Identify which cell holds the provided text, then report its (X, Y) central coordinate. 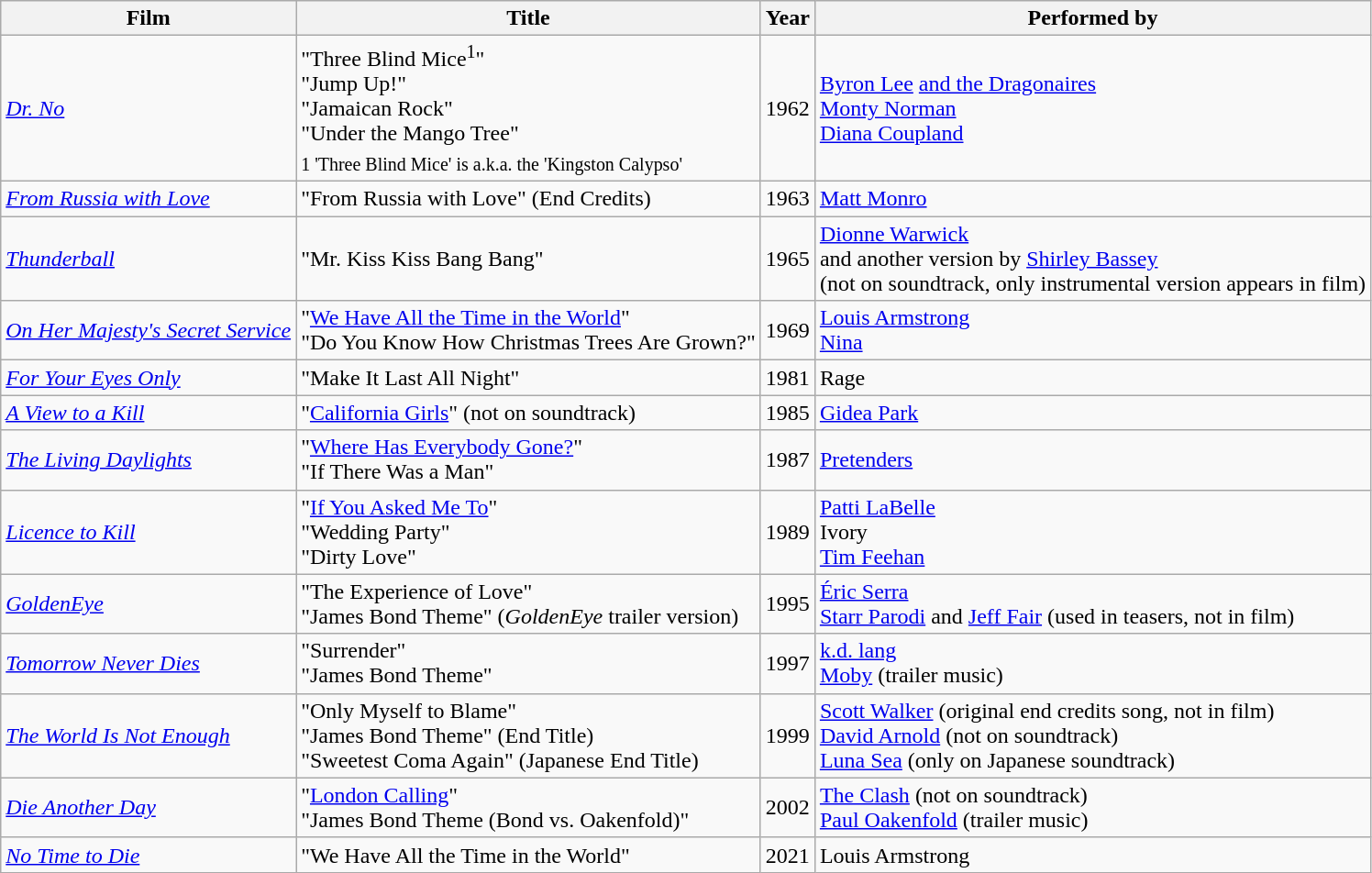
1962 (787, 108)
The Clash (not on soundtrack)Paul Oakenfold (trailer music) (1092, 807)
On Her Majesty's Secret Service (149, 330)
Film (149, 18)
Matt Monro (1092, 199)
"Make It Last All Night" (528, 378)
1999 (787, 735)
"If You Asked Me To""Wedding Party""Dirty Love" (528, 532)
Dionne Warwickand another version by Shirley Bassey(not on soundtrack, only instrumental version appears in film) (1092, 259)
1995 (787, 603)
No Time to Die (149, 855)
1981 (787, 378)
"The Experience of Love""James Bond Theme" (GoldenEye trailer version) (528, 603)
"Three Blind Mice1" "Jump Up!" "Jamaican Rock" "Under the Mango Tree"1 'Three Blind Mice' is a.k.a. the 'Kingston Calypso' (528, 108)
"Surrender""James Bond Theme" (528, 664)
1985 (787, 413)
Patti LaBelleIvoryTim Feehan (1092, 532)
Louis Armstrong (1092, 855)
"Where Has Everybody Gone?" "If There Was a Man" (528, 460)
"Mr. Kiss Kiss Bang Bang" (528, 259)
Thunderball (149, 259)
Dr. No (149, 108)
Tomorrow Never Dies (149, 664)
Louis Armstrong Nina (1092, 330)
Gidea Park (1092, 413)
Performed by (1092, 18)
1997 (787, 664)
Éric SerraStarr Parodi and Jeff Fair (used in teasers, not in film) (1092, 603)
1987 (787, 460)
The Living Daylights (149, 460)
1965 (787, 259)
Die Another Day (149, 807)
Licence to Kill (149, 532)
2021 (787, 855)
"From Russia with Love" (End Credits) (528, 199)
Year (787, 18)
Scott Walker (original end credits song, not in film)David Arnold (not on soundtrack)Luna Sea (only on Japanese soundtrack) (1092, 735)
2002 (787, 807)
"Only Myself to Blame""James Bond Theme" (End Title)"Sweetest Coma Again" (Japanese End Title) (528, 735)
"We Have All the Time in the World" (528, 855)
The World Is Not Enough (149, 735)
For Your Eyes Only (149, 378)
1963 (787, 199)
Title (528, 18)
"We Have All the Time in the World" "Do You Know How Christmas Trees Are Grown?" (528, 330)
Byron Lee and the Dragonaires Monty Norman Diana Coupland (1092, 108)
k.d. langMoby (trailer music) (1092, 664)
A View to a Kill (149, 413)
Pretenders (1092, 460)
"California Girls" (not on soundtrack) (528, 413)
1969 (787, 330)
Rage (1092, 378)
"London Calling""James Bond Theme (Bond vs. Oakenfold)" (528, 807)
From Russia with Love (149, 199)
GoldenEye (149, 603)
1989 (787, 532)
